Find where the given text appears and provide that cell's center as [X, Y] coordinate. 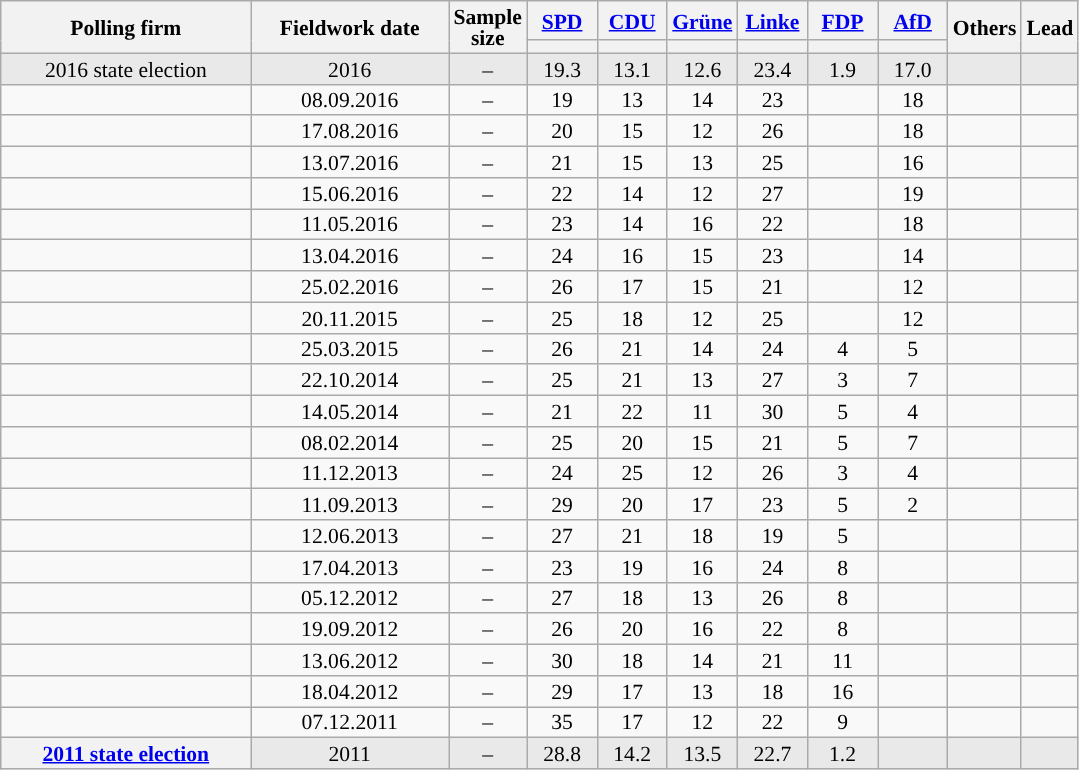
14.2 [632, 754]
23.4 [772, 68]
17.04.2013 [350, 566]
17.0 [913, 68]
SPD [562, 20]
08.02.2014 [350, 442]
18.04.2012 [350, 692]
25.02.2016 [350, 286]
13.5 [702, 754]
1.9 [842, 68]
11.09.2013 [350, 504]
07.12.2011 [350, 722]
9 [842, 722]
Lead [1050, 27]
AfD [913, 20]
22.10.2014 [350, 380]
13.07.2016 [350, 162]
12.6 [702, 68]
35 [562, 722]
19.09.2012 [350, 630]
25.03.2015 [350, 348]
Grüne [702, 20]
13.04.2016 [350, 256]
11.05.2016 [350, 224]
28.8 [562, 754]
2011 [350, 754]
2 [913, 504]
17.08.2016 [350, 132]
20.11.2015 [350, 318]
13.06.2012 [350, 660]
Polling firm [126, 27]
Linke [772, 20]
08.09.2016 [350, 100]
CDU [632, 20]
19.3 [562, 68]
11.12.2013 [350, 474]
1.2 [842, 754]
15.06.2016 [350, 194]
Others [985, 27]
05.12.2012 [350, 598]
14.05.2014 [350, 412]
Samplesize [487, 27]
22.7 [772, 754]
13.1 [632, 68]
12.06.2013 [350, 536]
2016 state election [126, 68]
2016 [350, 68]
2011 state election [126, 754]
Fieldwork date [350, 27]
FDP [842, 20]
